Identify which cell holds the provided text, then report its [X, Y] central coordinate. 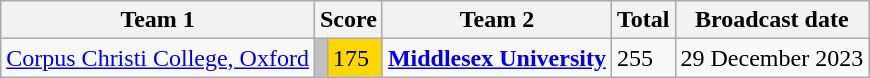
175 [354, 58]
Team 2 [496, 20]
Broadcast date [772, 20]
29 December 2023 [772, 58]
Score [348, 20]
Total [643, 20]
Team 1 [158, 20]
255 [643, 58]
Middlesex University [496, 58]
Corpus Christi College, Oxford [158, 58]
